Capture the cell that displays the provided text and extract its [X, Y] central coordinate. 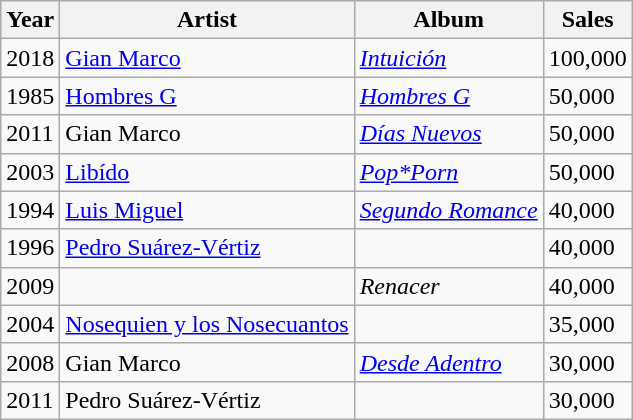
Intuición [448, 58]
2003 [30, 172]
Días Nuevos [448, 134]
35,000 [588, 324]
1985 [30, 96]
1994 [30, 210]
Desde Adentro [448, 362]
Libído [207, 172]
1996 [30, 248]
Pop*Porn [448, 172]
Sales [588, 20]
2004 [30, 324]
2008 [30, 362]
Nosequien y los Nosecuantos [207, 324]
100,000 [588, 58]
Year [30, 20]
Artist [207, 20]
Renacer [448, 286]
2009 [30, 286]
Segundo Romance [448, 210]
Luis Miguel [207, 210]
Album [448, 20]
2018 [30, 58]
